Scan for the cell matching the given text and deliver its (X, Y) coordinate at center. 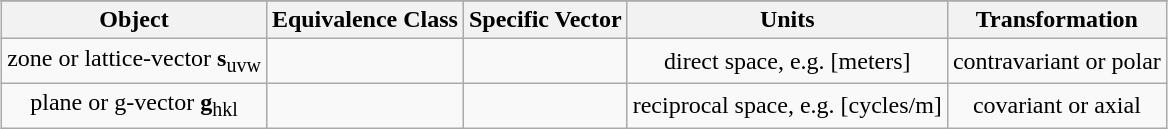
zone or lattice-vector suvw (134, 61)
contravariant or polar (1056, 61)
direct space, e.g. [meters] (787, 61)
Transformation (1056, 20)
reciprocal space, e.g. [cycles/m] (787, 105)
Specific Vector (545, 20)
Equivalence Class (364, 20)
Object (134, 20)
plane or g-vector ghkl (134, 105)
covariant or axial (1056, 105)
Units (787, 20)
